Return the [X, Y] coordinate for the center point of the cell that contains the specified text.  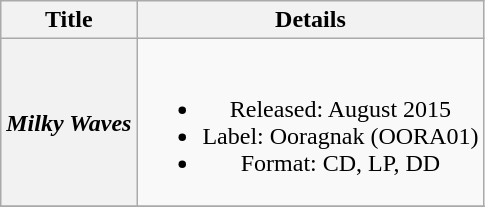
Details [310, 20]
Title [69, 20]
Milky Waves [69, 122]
Released: August 2015Label: Ooragnak (OORA01)Format: CD, LP, DD [310, 122]
